Search for the cell housing the specified text and yield its (x, y) center coordinate. 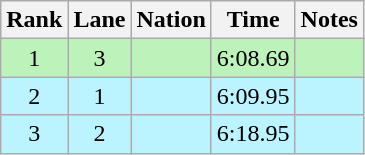
Rank (34, 20)
Lane (100, 20)
6:18.95 (253, 134)
6:08.69 (253, 58)
Nation (171, 20)
Time (253, 20)
6:09.95 (253, 96)
Notes (329, 20)
